Detect which cell encompasses the target text, then output its [x, y] center coordinate. 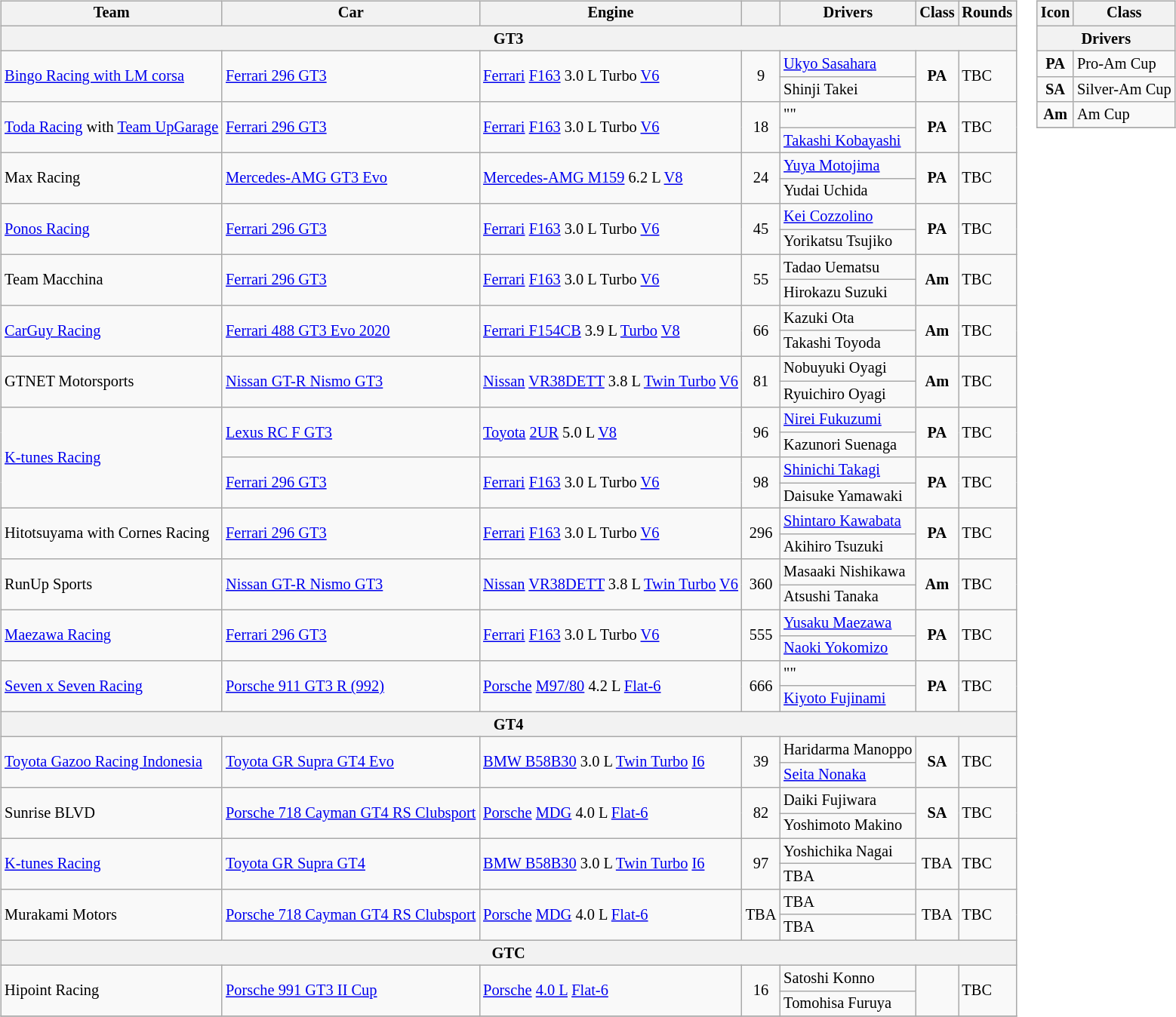
Tadao Uematsu [848, 267]
Max Racing [112, 178]
GT4 [509, 724]
Porsche 991 GT3 II Cup [350, 991]
39 [761, 762]
Ferrari F154CB 3.9 L Turbo V8 [611, 330]
16 [761, 991]
Shinichi Takagi [848, 470]
Hirokazu Suzuki [848, 293]
Sunrise BLVD [112, 813]
Yoshichika Nagai [848, 851]
9 [761, 77]
82 [761, 813]
Kazunori Suenaga [848, 445]
Yoshimoto Makino [848, 826]
24 [761, 178]
GT3 [509, 38]
Nobuyuki Oyagi [848, 369]
45 [761, 229]
Yusaku Maezawa [848, 622]
Team Macchina [112, 279]
Yorikatsu Tsujiko [848, 242]
Porsche 911 GT3 R (992) [350, 687]
296 [761, 534]
Rounds [987, 14]
Takashi Kobayashi [848, 140]
Hitotsuyama with Cornes Racing [112, 534]
Pro-Am Cup [1124, 64]
Takashi Toyoda [848, 343]
Murakami Motors [112, 914]
Daisuke Yamawaki [848, 496]
Porsche M97/80 4.2 L Flat-6 [611, 687]
Shinji Takei [848, 90]
Team [112, 14]
Toyota Gazoo Racing Indonesia [112, 762]
Toyota 2UR 5.0 L V8 [611, 432]
Yudai Uchida [848, 191]
Porsche 4.0 L Flat-6 [611, 991]
55 [761, 279]
Lexus RC F GT3 [350, 432]
97 [761, 863]
Akihiro Tsuzuki [848, 546]
666 [761, 687]
66 [761, 330]
Mercedes-AMG GT3 Evo [350, 178]
Toda Racing with Team UpGarage [112, 127]
Satoshi Konno [848, 979]
Kiyoto Fujinami [848, 699]
96 [761, 432]
Masaaki Nishikawa [848, 572]
GTC [509, 953]
Toyota GR Supra GT4 Evo [350, 762]
Seita Nonaka [848, 775]
81 [761, 382]
Maezawa Racing [112, 635]
Silver-Am Cup [1124, 90]
Ponos Racing [112, 229]
Kazuki Ota [848, 318]
Atsushi Tanaka [848, 598]
RunUp Sports [112, 584]
Hipoint Racing [112, 991]
Kei Cozzolino [848, 217]
Naoki Yokomizo [848, 648]
GTNET Motorsports [112, 382]
Seven x Seven Racing [112, 687]
Nirei Fukuzumi [848, 419]
Ryuichiro Oyagi [848, 394]
Engine [611, 14]
Mercedes-AMG M159 6.2 L V8 [611, 178]
Car [350, 14]
Toyota GR Supra GT4 [350, 863]
Haridarma Manoppo [848, 750]
Am Cup [1124, 115]
555 [761, 635]
Tomohisa Furuya [848, 1003]
98 [761, 483]
Ukyo Sasahara [848, 64]
Ferrari 488 GT3 Evo 2020 [350, 330]
360 [761, 584]
Bingo Racing with LM corsa [112, 77]
Icon [1055, 14]
Daiki Fujiwara [848, 800]
18 [761, 127]
Shintaro Kawabata [848, 521]
Yuya Motojima [848, 166]
CarGuy Racing [112, 330]
